Search for the cell housing the specified text and yield its (X, Y) center coordinate. 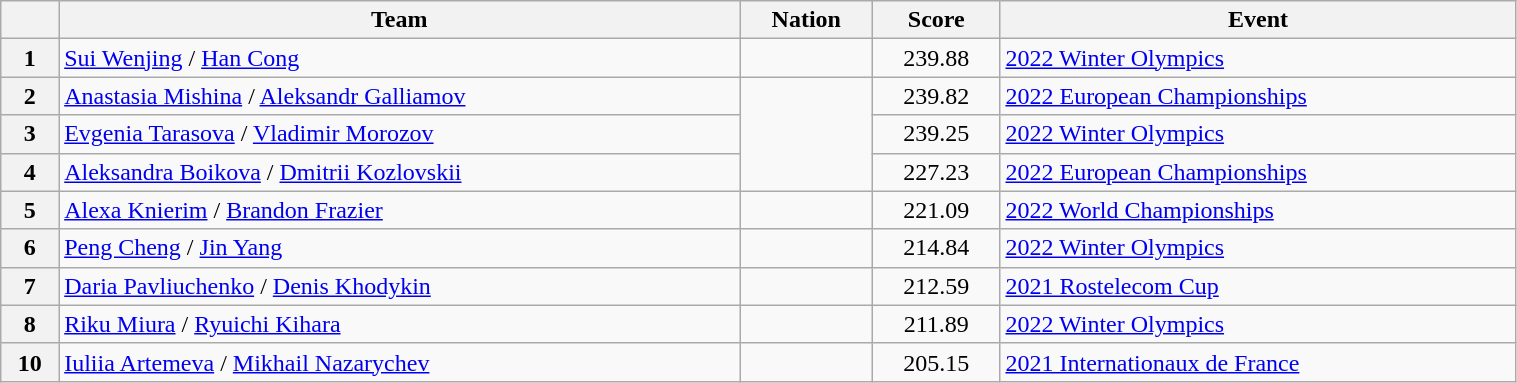
239.88 (936, 58)
Riku Miura / Ryuichi Kihara (400, 324)
Alexa Knierim / Brandon Frazier (400, 210)
6 (30, 248)
5 (30, 210)
3 (30, 134)
239.82 (936, 96)
10 (30, 362)
Iuliia Artemeva / Mikhail Nazarychev (400, 362)
Sui Wenjing / Han Cong (400, 58)
2 (30, 96)
227.23 (936, 172)
Peng Cheng / Jin Yang (400, 248)
2022 World Championships (1258, 210)
205.15 (936, 362)
Evgenia Tarasova / Vladimir Morozov (400, 134)
Daria Pavliuchenko / Denis Khodykin (400, 286)
211.89 (936, 324)
2021 Internationaux de France (1258, 362)
4 (30, 172)
1 (30, 58)
221.09 (936, 210)
7 (30, 286)
Score (936, 20)
239.25 (936, 134)
Event (1258, 20)
Anastasia Mishina / Aleksandr Galliamov (400, 96)
Nation (806, 20)
212.59 (936, 286)
Team (400, 20)
2021 Rostelecom Cup (1258, 286)
8 (30, 324)
Aleksandra Boikova / Dmitrii Kozlovskii (400, 172)
214.84 (936, 248)
